Identify which cell holds the provided text, then report its (X, Y) central coordinate. 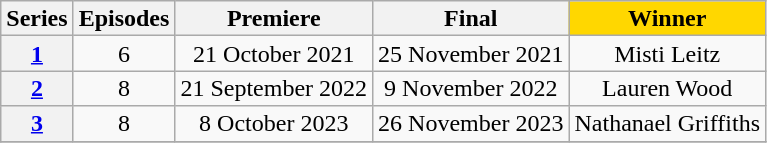
25 November 2021 (471, 54)
Winner (668, 18)
Nathanael Griffiths (668, 124)
6 (124, 54)
Series (37, 18)
21 October 2021 (274, 54)
21 September 2022 (274, 88)
9 November 2022 (471, 88)
Episodes (124, 18)
1 (37, 54)
3 (37, 124)
Final (471, 18)
Premiere (274, 18)
2 (37, 88)
26 November 2023 (471, 124)
Lauren Wood (668, 88)
8 October 2023 (274, 124)
Misti Leitz (668, 54)
